Return the (x, y) coordinate for the center point of the cell that contains the specified text.  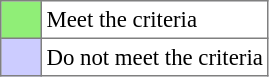
Meet the criteria (154, 20)
Do not meet the criteria (154, 57)
